Return the (x, y) coordinate for the center point of the cell that contains the specified text.  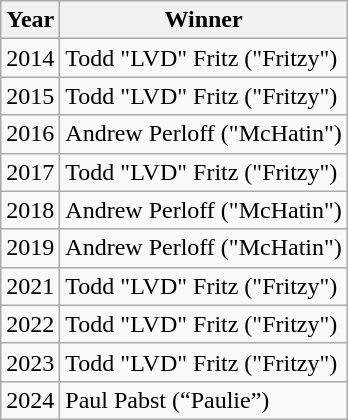
Year (30, 20)
2024 (30, 400)
2014 (30, 58)
2016 (30, 134)
Winner (204, 20)
2018 (30, 210)
2017 (30, 172)
2015 (30, 96)
2023 (30, 362)
Paul Pabst (“Paulie”) (204, 400)
2019 (30, 248)
2022 (30, 324)
2021 (30, 286)
